Scan for the cell matching the given text and deliver its [X, Y] coordinate at center. 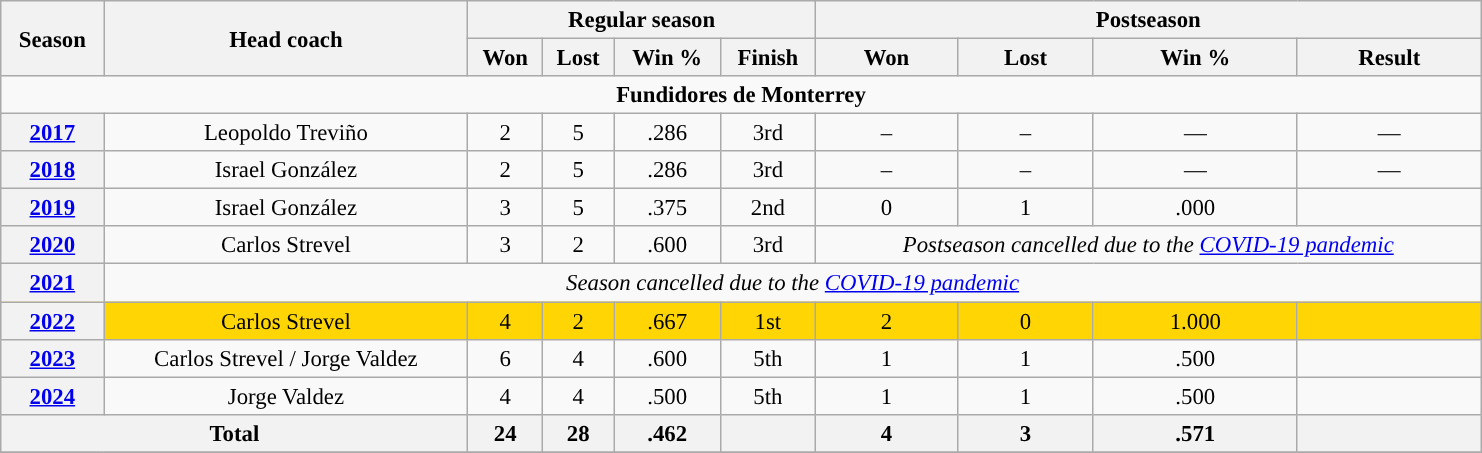
Head coach [286, 38]
Total [234, 433]
2023 [52, 358]
2nd [768, 208]
.375 [668, 208]
Carlos Strevel / Jorge Valdez [286, 358]
Leopoldo Treviño [286, 133]
28 [578, 433]
Regular season [642, 20]
.000 [1195, 208]
.571 [1195, 433]
1st [768, 321]
Season [52, 38]
2019 [52, 208]
Fundidores de Monterrey [741, 95]
Season cancelled due to the COVID-19 pandemic [792, 283]
6 [506, 358]
Result [1389, 58]
1.000 [1195, 321]
2024 [52, 396]
Postseason [1148, 20]
2020 [52, 245]
24 [506, 433]
Postseason cancelled due to the COVID-19 pandemic [1148, 245]
Jorge Valdez [286, 396]
2022 [52, 321]
Finish [768, 58]
.462 [668, 433]
2018 [52, 170]
2021 [52, 283]
.667 [668, 321]
2017 [52, 133]
